Search for the cell housing the specified text and yield its [x, y] center coordinate. 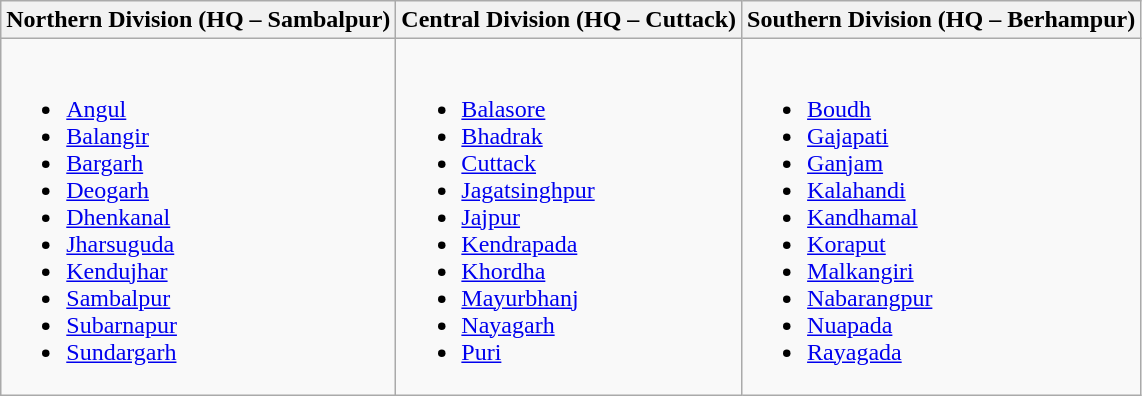
BoudhGajapatiGanjamKalahandiKandhamalKoraputMalkangiriNabarangpurNuapadaRayagada [942, 217]
Southern Division (HQ – Berhampur) [942, 20]
Northern Division (HQ – Sambalpur) [198, 20]
Central Division (HQ – Cuttack) [569, 20]
BalasoreBhadrakCuttackJagatsinghpurJajpurKendrapadaKhordhaMayurbhanjNayagarhPuri [569, 217]
AngulBalangirBargarhDeogarhDhenkanalJharsugudaKendujharSambalpurSubarnapurSundargarh [198, 217]
